For the text-containing cell, return its midpoint in [X, Y] coordinate format. 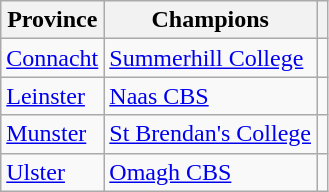
Naas CBS [210, 96]
Province [52, 20]
Connacht [52, 58]
Munster [52, 134]
Omagh CBS [210, 172]
Summerhill College [210, 58]
Leinster [52, 96]
Ulster [52, 172]
Champions [210, 20]
St Brendan's College [210, 134]
